Find where the given text appears and provide that cell's center as [x, y] coordinate. 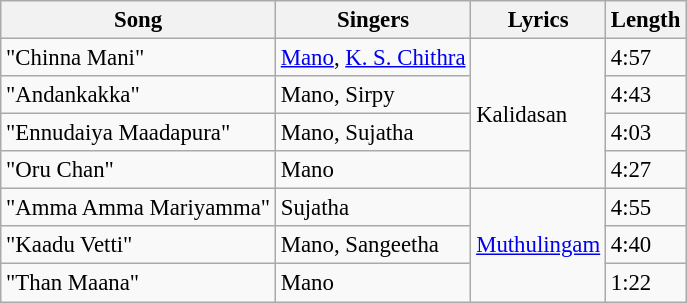
Sujatha [372, 208]
"Amma Amma Mariyamma" [138, 208]
Song [138, 20]
Singers [372, 20]
4:43 [645, 95]
Mano, K. S. Chithra [372, 58]
4:27 [645, 170]
Mano, Sujatha [372, 133]
"Andankakka" [138, 95]
4:40 [645, 245]
Mano, Sirpy [372, 95]
4:57 [645, 58]
Muthulingam [538, 246]
"Than Maana" [138, 283]
"Oru Chan" [138, 170]
"Kaadu Vetti" [138, 245]
Kalidasan [538, 114]
"Ennudaiya Maadapura" [138, 133]
Lyrics [538, 20]
"Chinna Mani" [138, 58]
Length [645, 20]
1:22 [645, 283]
Mano, Sangeetha [372, 245]
4:03 [645, 133]
4:55 [645, 208]
